Return (X, Y) of the center of cell containing provided text 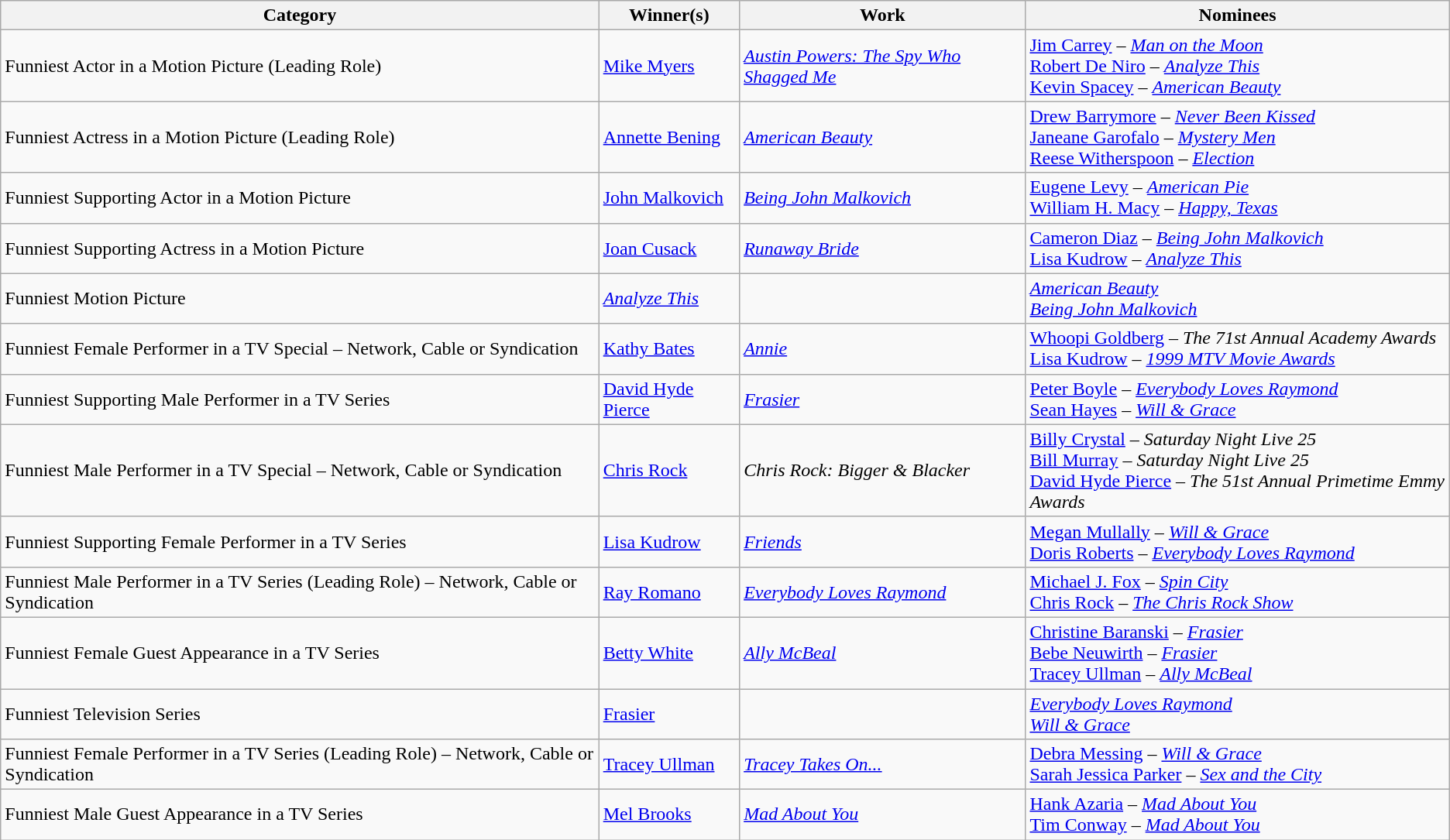
Tracey Takes On... (883, 765)
Funniest Actor in a Motion Picture (Leading Role) (300, 66)
Funniest Television Series (300, 714)
Funniest Supporting Male Performer in a TV Series (300, 399)
Joan Cusack (669, 248)
Betty White (669, 653)
Funniest Supporting Actress in a Motion Picture (300, 248)
Billy Crystal – Saturday Night Live 25 Bill Murray – Saturday Night Live 25 David Hyde Pierce – The 51st Annual Primetime Emmy Awards (1238, 471)
American Beauty Being John Malkovich (1238, 299)
Annette Bening (669, 137)
Austin Powers: The Spy Who Shagged Me (883, 66)
Drew Barrymore – Never Been Kissed Janeane Garofalo – Mystery Men Reese Witherspoon – Election (1238, 137)
Chris Rock (669, 471)
Funniest Male Performer in a TV Special – Network, Cable or Syndication (300, 471)
Funniest Female Performer in a TV Series (Leading Role) – Network, Cable or Syndication (300, 765)
Work (883, 15)
Funniest Supporting Female Performer in a TV Series (300, 542)
Funniest Motion Picture (300, 299)
Winner(s) (669, 15)
David Hyde Pierce (669, 399)
Chris Rock: Bigger & Blacker (883, 471)
Funniest Female Guest Appearance in a TV Series (300, 653)
Peter Boyle – Everybody Loves Raymond Sean Hayes – Will & Grace (1238, 399)
Mad About You (883, 814)
Kathy Bates (669, 348)
Funniest Male Performer in a TV Series (Leading Role) – Network, Cable or Syndication (300, 591)
Megan Mullally – Will & Grace Doris Roberts – Everybody Loves Raymond (1238, 542)
Friends (883, 542)
Being John Malkovich (883, 198)
Ray Romano (669, 591)
Eugene Levy – American Pie William H. Macy – Happy, Texas (1238, 198)
Christine Baranski – Frasier Bebe Neuwirth – Frasier Tracey Ullman – Ally McBeal (1238, 653)
Everybody Loves Raymond (883, 591)
Michael J. Fox – Spin City Chris Rock – The Chris Rock Show (1238, 591)
Tracey Ullman (669, 765)
Mike Myers (669, 66)
Cameron Diaz – Being John Malkovich Lisa Kudrow – Analyze This (1238, 248)
Funniest Supporting Actor in a Motion Picture (300, 198)
John Malkovich (669, 198)
Jim Carrey – Man on the Moon Robert De Niro – Analyze This Kevin Spacey – American Beauty (1238, 66)
Lisa Kudrow (669, 542)
Mel Brooks (669, 814)
Analyze This (669, 299)
Ally McBeal (883, 653)
Annie (883, 348)
American Beauty (883, 137)
Category (300, 15)
Hank Azaria – Mad About You Tim Conway – Mad About You (1238, 814)
Everybody Loves Raymond Will & Grace (1238, 714)
Funniest Actress in a Motion Picture (Leading Role) (300, 137)
Nominees (1238, 15)
Debra Messing – Will & Grace Sarah Jessica Parker – Sex and the City (1238, 765)
Funniest Female Performer in a TV Special – Network, Cable or Syndication (300, 348)
Funniest Male Guest Appearance in a TV Series (300, 814)
Runaway Bride (883, 248)
Whoopi Goldberg – The 71st Annual Academy Awards Lisa Kudrow – 1999 MTV Movie Awards (1238, 348)
